Search for the cell housing the specified text and yield its (X, Y) center coordinate. 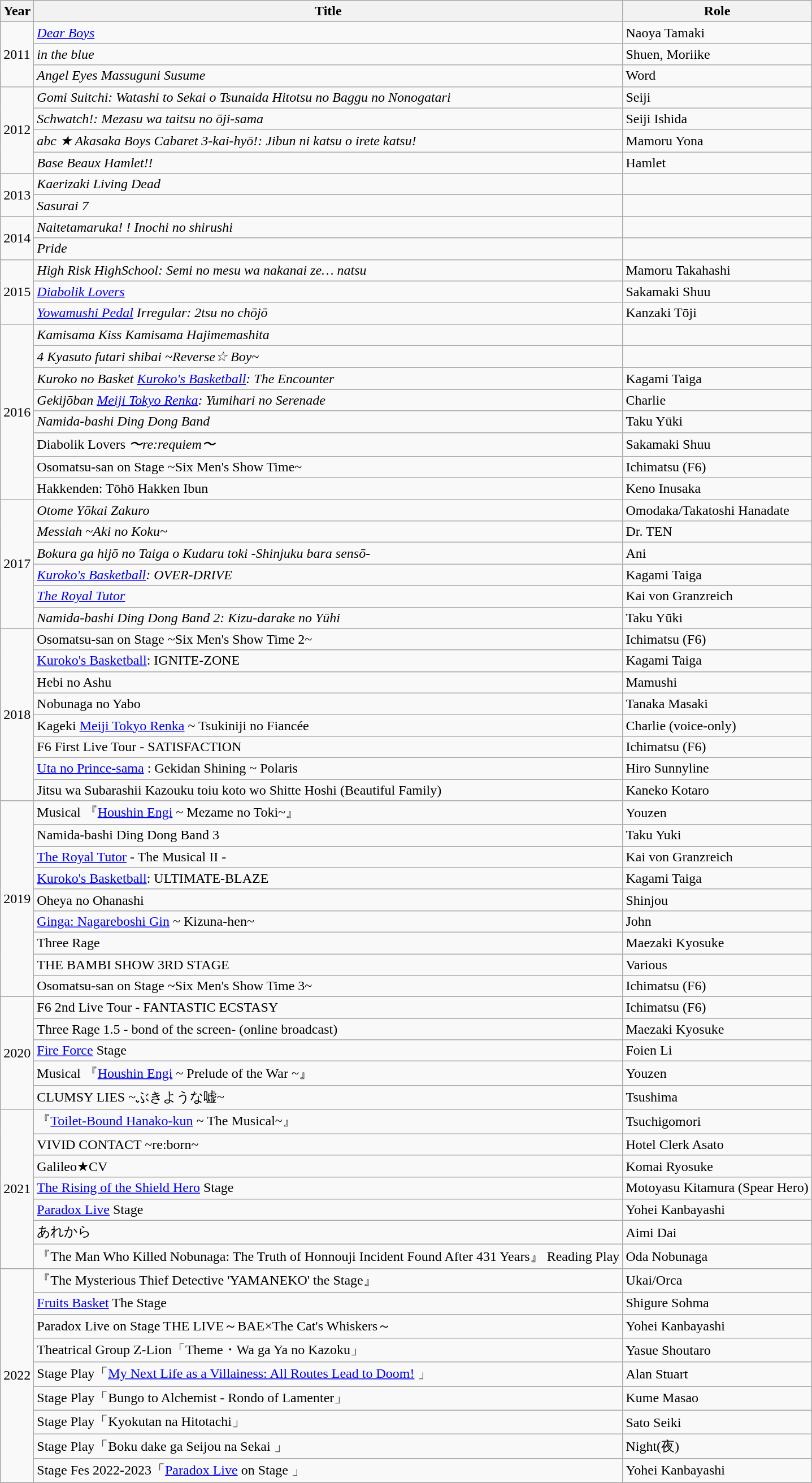
Ginga: Nagareboshi Gin ~ Kizuna-hen~ (328, 921)
Charlie (voice-only) (717, 725)
Yowamushi Pedal Irregular: 2tsu no chōjō (328, 313)
Ani (717, 553)
Paradox Live Stage (328, 1209)
2011 (17, 54)
Angel Eyes Massuguni Susume (328, 76)
Kuroko's Basketball: IGNITE-ZONE (328, 661)
2012 (17, 130)
Musical 『Houshin Engi ~ Prelude of the War ~』 (328, 1074)
Stage Play「My Next Life as a Villainess: All Routes Lead to Doom! 」 (328, 1374)
Aimi Dai (717, 1232)
Omodaka/Takatoshi Hanadate (717, 510)
Seiji Ishida (717, 119)
Kume Masao (717, 1398)
Paradox Live on Stage THE LIVE～BAE×The Cat's Whiskers～ (328, 1326)
Tsushima (717, 1098)
Gomi Suitchi: Watashi to Sekai o Tsunaida Hitotsu no Baggu no Nonogatari (328, 97)
Alan Stuart (717, 1374)
Shigure Sohma (717, 1303)
2013 (17, 195)
Ukai/Orca (717, 1281)
Various (717, 965)
Osomatsu-san on Stage ~Six Men's Show Time 2~ (328, 639)
Kanzaki Tōji (717, 313)
『The Man Who Killed Nobunaga: The Truth of Honnouji Incident Found After 431 Years』 Reading Play (328, 1257)
2018 (17, 714)
in the blue (328, 54)
Oda Nobunaga (717, 1257)
Role (717, 11)
Tsuchigomori (717, 1121)
Charlie (717, 400)
Hakkenden: Tōhō Hakken Ibun (328, 489)
THE BAMBI SHOW 3RD STAGE (328, 965)
Diabolik Lovers 〜re:requiem〜 (328, 444)
Foien Li (717, 1051)
Stage Play「Kyokutan na Hitotachi」 (328, 1422)
John (717, 921)
2022 (17, 1376)
Stage Play「Bungo to Alchemist - Rondo of Lamenter」 (328, 1398)
Motoyasu Kitamura (Spear Hero) (717, 1188)
Night(夜) (717, 1447)
Namida-bashi Ding Dong Band (328, 422)
Sato Seiki (717, 1422)
Dear Boys (328, 33)
The Royal Tutor - The Musical II - (328, 857)
Title (328, 11)
2017 (17, 564)
Kamisama Kiss Kamisama Hajimemashita (328, 335)
Galileo★CV (328, 1167)
Kuroko's Basketball: ULTIMATE-BLAZE (328, 878)
Sasurai 7 (328, 206)
Taku Yuki (717, 835)
Stage Play「Boku dake ga Seijou na Sekai 」 (328, 1447)
Word (717, 76)
Shuen, Moriike (717, 54)
Kuroko's Basketball: OVER-DRIVE (328, 575)
Komai Ryosuke (717, 1167)
Tanaka Masaki (717, 704)
Nobunaga no Yabo (328, 704)
Kaerizaki Living Dead (328, 184)
Stage Fes 2022-2023「Paradox Live on Stage 」 (328, 1471)
4 Kyasuto futari shibai ~Reverse☆ Boy~ (328, 357)
Kageki Meiji Tokyo Renka ~ Tsukiniji no Fiancée (328, 725)
Naoya Tamaki (717, 33)
Pride (328, 249)
Gekijōban Meiji Tokyo Renka: Yumihari no Serenade (328, 400)
Base Beaux Hamlet!! (328, 163)
Schwatch!: Mezasu wa taitsu no ōji-sama (328, 119)
2014 (17, 238)
『Toilet-Bound Hanako-kun ~ The Musical~』 (328, 1121)
Seiji (717, 97)
Messiah ~Aki no Koku~ (328, 532)
Bokura ga hijō no Taiga o Kudaru toki -Shinjuku bara sensō- (328, 553)
Keno Inusaka (717, 489)
The Rising of the Shield Hero Stage (328, 1188)
Namida-bashi Ding Dong Band 3 (328, 835)
2019 (17, 899)
Kuroko no Basket Kuroko's Basketball: The Encounter (328, 379)
Uta no Prince-sama : Gekidan Shining ~ Polaris (328, 768)
2016 (17, 411)
Kaneko Kotaro (717, 790)
CLUMSY LIES ~ぶきような嘘~ (328, 1098)
Musical 『Houshin Engi ~ Mezame no Toki~』 (328, 813)
Hiro Sunnyline (717, 768)
Year (17, 11)
F6 2nd Live Tour - FANTASTIC ECSTASY (328, 1008)
Shinjou (717, 900)
Oheya no Ohanashi (328, 900)
The Royal Tutor (328, 596)
Jitsu wa Subarashii Kazouku toiu koto wo Shitte Hoshi (Beautiful Family) (328, 790)
Mamoru Yona (717, 141)
Hebi no Ashu (328, 682)
High Risk HighSchool: Semi no mesu wa nakanai ze… natsu (328, 270)
2021 (17, 1189)
Theatrical Group Z-Lion「Theme・Wa ga Ya no Kazoku」 (328, 1351)
Otome Yōkai Zakuro (328, 510)
Osomatsu-san on Stage ~Six Men's Show Time~ (328, 467)
Fire Force Stage (328, 1051)
Dr. TEN (717, 532)
あれから (328, 1232)
Namida-bashi Ding Dong Band 2: Kizu-darake no Yūhi (328, 618)
Mamushi (717, 682)
『The Mysterious Thief Detective 'YAMANEKO' the Stage』 (328, 1281)
Diabolik Lovers (328, 292)
2015 (17, 292)
Hotel Clerk Asato (717, 1144)
abc ★ Akasaka Boys Cabaret 3-kai-hyō!: Jibun ni katsu o irete katsu! (328, 141)
Naitetamaruka! ! Inochi no shirushi (328, 227)
Hamlet (717, 163)
Three Rage 1.5 - bond of the screen- (online broadcast) (328, 1029)
Yasue Shoutaro (717, 1351)
F6 First Live Tour - SATISFACTION (328, 747)
2020 (17, 1053)
Mamoru Takahashi (717, 270)
VIVID CONTACT ~re:born~ (328, 1144)
Three Rage (328, 943)
Osomatsu-san on Stage ~Six Men's Show Time 3~ (328, 986)
Fruits Basket The Stage (328, 1303)
